Determine the (X, Y) coordinate at the center of the cell enclosing the given text.  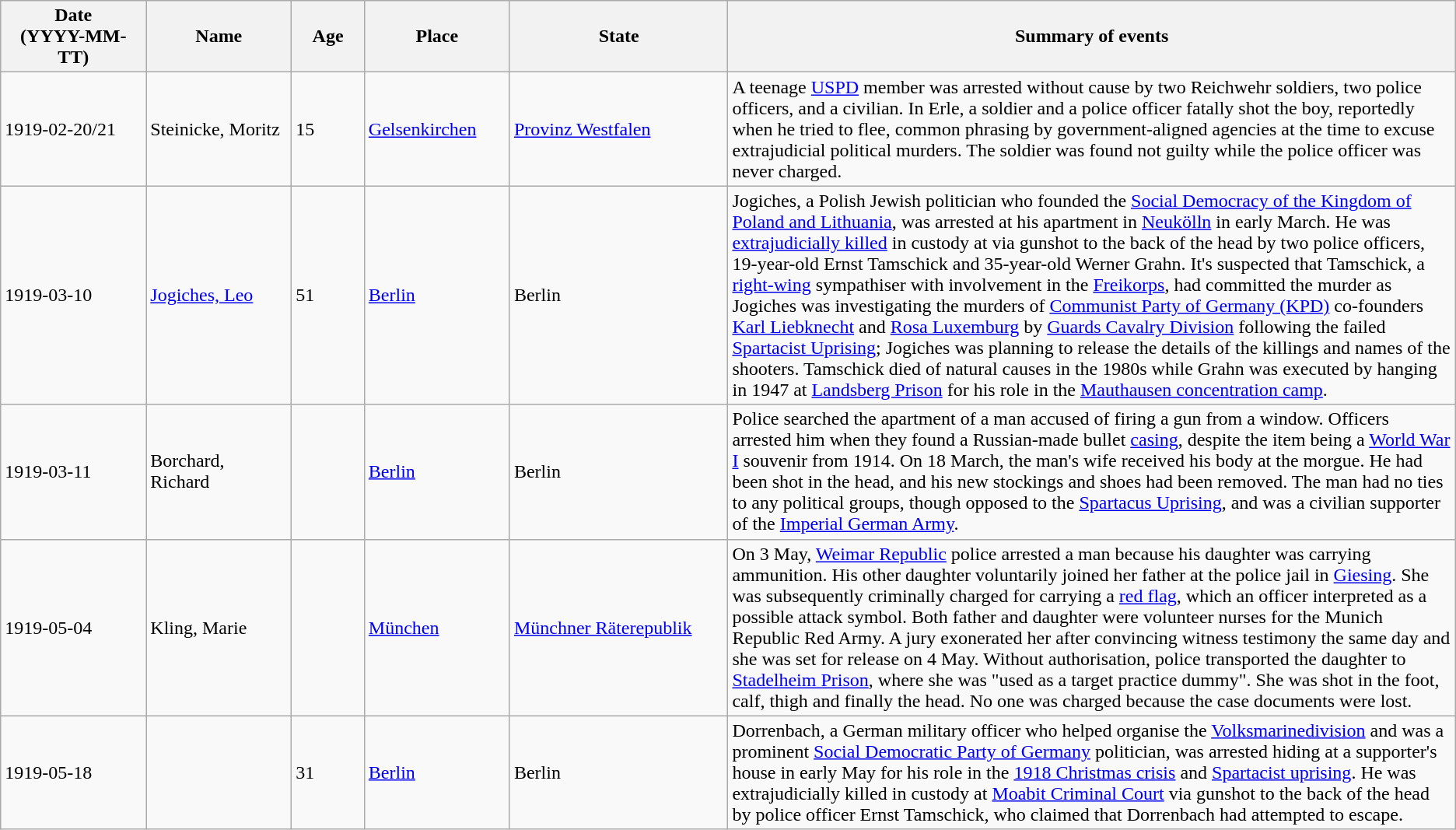
Münchner Räterepublik (619, 627)
1919-05-18 (73, 772)
1919-05-04 (73, 627)
15 (328, 129)
München (437, 627)
Age (328, 37)
1919-03-10 (73, 296)
State (619, 37)
Date(YYYY-MM-TT) (73, 37)
Kling, Marie (219, 627)
1919-03-11 (73, 471)
Borchard, Richard (219, 471)
Gelsenkirchen (437, 129)
Summary of events (1092, 37)
Jogiches, Leo (219, 296)
31 (328, 772)
Place (437, 37)
1919-02-20/21 (73, 129)
Provinz Westfalen (619, 129)
51 (328, 296)
Steinicke, Moritz (219, 129)
Name (219, 37)
